Detect which cell encompasses the target text, then output its (x, y) center coordinate. 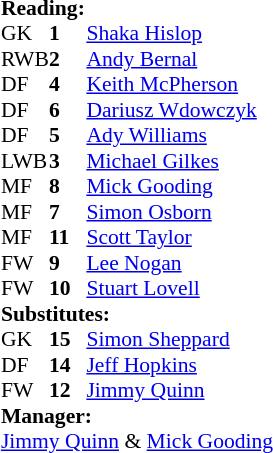
Lee Nogan (180, 263)
15 (68, 339)
Simon Osborn (180, 212)
9 (68, 263)
11 (68, 237)
12 (68, 391)
4 (68, 85)
Mick Gooding (180, 187)
8 (68, 187)
7 (68, 212)
1 (68, 33)
Jeff Hopkins (180, 365)
Scott Taylor (180, 237)
Substitutes: (137, 314)
14 (68, 365)
2 (68, 59)
Andy Bernal (180, 59)
6 (68, 110)
Michael Gilkes (180, 161)
RWB (25, 59)
Keith McPherson (180, 85)
LWB (25, 161)
Simon Sheppard (180, 339)
10 (68, 289)
5 (68, 135)
Dariusz Wdowczyk (180, 110)
3 (68, 161)
Shaka Hislop (180, 33)
Ady Williams (180, 135)
Jimmy Quinn (180, 391)
Manager: (137, 416)
Stuart Lovell (180, 289)
